Return the [X, Y] coordinate for the center point of the cell that contains the specified text.  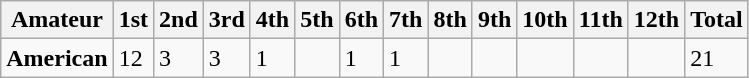
3rd [226, 20]
11th [600, 20]
8th [450, 20]
1st [133, 20]
12th [656, 20]
10th [545, 20]
7th [406, 20]
2nd [179, 20]
5th [317, 20]
Total [717, 20]
6th [361, 20]
4th [272, 20]
21 [717, 58]
9th [494, 20]
12 [133, 58]
American [57, 58]
Amateur [57, 20]
